For the text-containing cell, return its midpoint in [x, y] coordinate format. 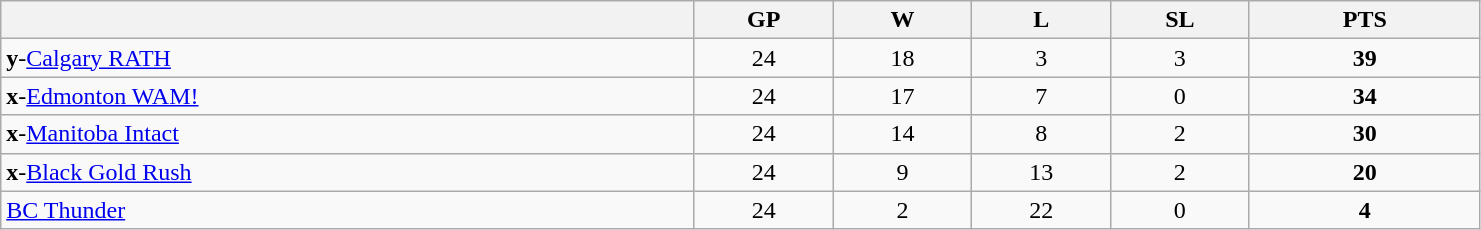
14 [902, 134]
7 [1042, 96]
13 [1042, 172]
L [1042, 20]
8 [1042, 134]
BC Thunder [348, 210]
39 [1364, 58]
9 [902, 172]
20 [1364, 172]
18 [902, 58]
x-Black Gold Rush [348, 172]
SL [1180, 20]
22 [1042, 210]
x-Edmonton WAM! [348, 96]
GP [764, 20]
17 [902, 96]
W [902, 20]
PTS [1364, 20]
34 [1364, 96]
30 [1364, 134]
x-Manitoba Intact [348, 134]
y-Calgary RATH [348, 58]
4 [1364, 210]
